From the cell containing the given text, extract its center point as (x, y) coordinate. 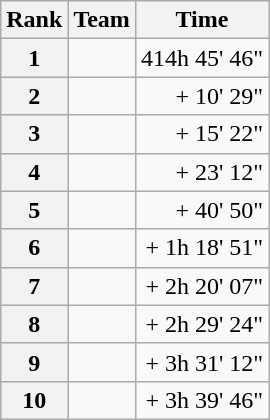
1 (34, 58)
+ 3h 31' 12" (202, 362)
+ 40' 50" (202, 210)
+ 10' 29" (202, 96)
9 (34, 362)
Rank (34, 20)
Time (202, 20)
7 (34, 286)
6 (34, 248)
+ 2h 20' 07" (202, 286)
+ 1h 18' 51" (202, 248)
+ 3h 39' 46" (202, 400)
+ 2h 29' 24" (202, 324)
+ 23' 12" (202, 172)
10 (34, 400)
414h 45' 46" (202, 58)
3 (34, 134)
5 (34, 210)
+ 15' 22" (202, 134)
2 (34, 96)
4 (34, 172)
Team (102, 20)
8 (34, 324)
